For the text-containing cell, return its midpoint in (x, y) coordinate format. 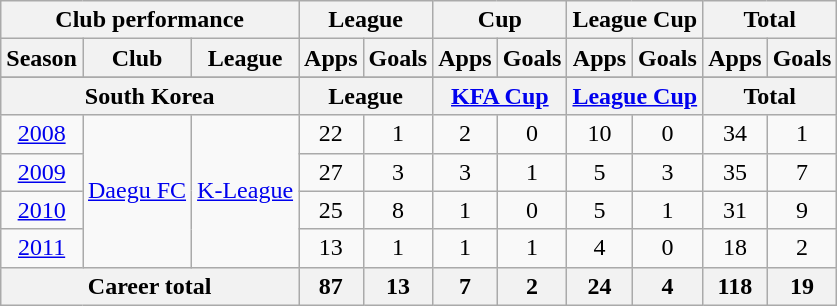
34 (735, 134)
Club performance (150, 20)
South Korea (150, 96)
35 (735, 172)
KFA Cup (500, 96)
24 (600, 286)
2010 (42, 210)
2011 (42, 248)
22 (331, 134)
118 (735, 286)
Daegu FC (136, 191)
K-League (246, 191)
25 (331, 210)
31 (735, 210)
8 (398, 210)
9 (802, 210)
18 (735, 248)
27 (331, 172)
19 (802, 286)
Season (42, 58)
Career total (150, 286)
2009 (42, 172)
10 (600, 134)
87 (331, 286)
Cup (500, 20)
2008 (42, 134)
Club (136, 58)
